Identify which cell holds the provided text, then report its (x, y) central coordinate. 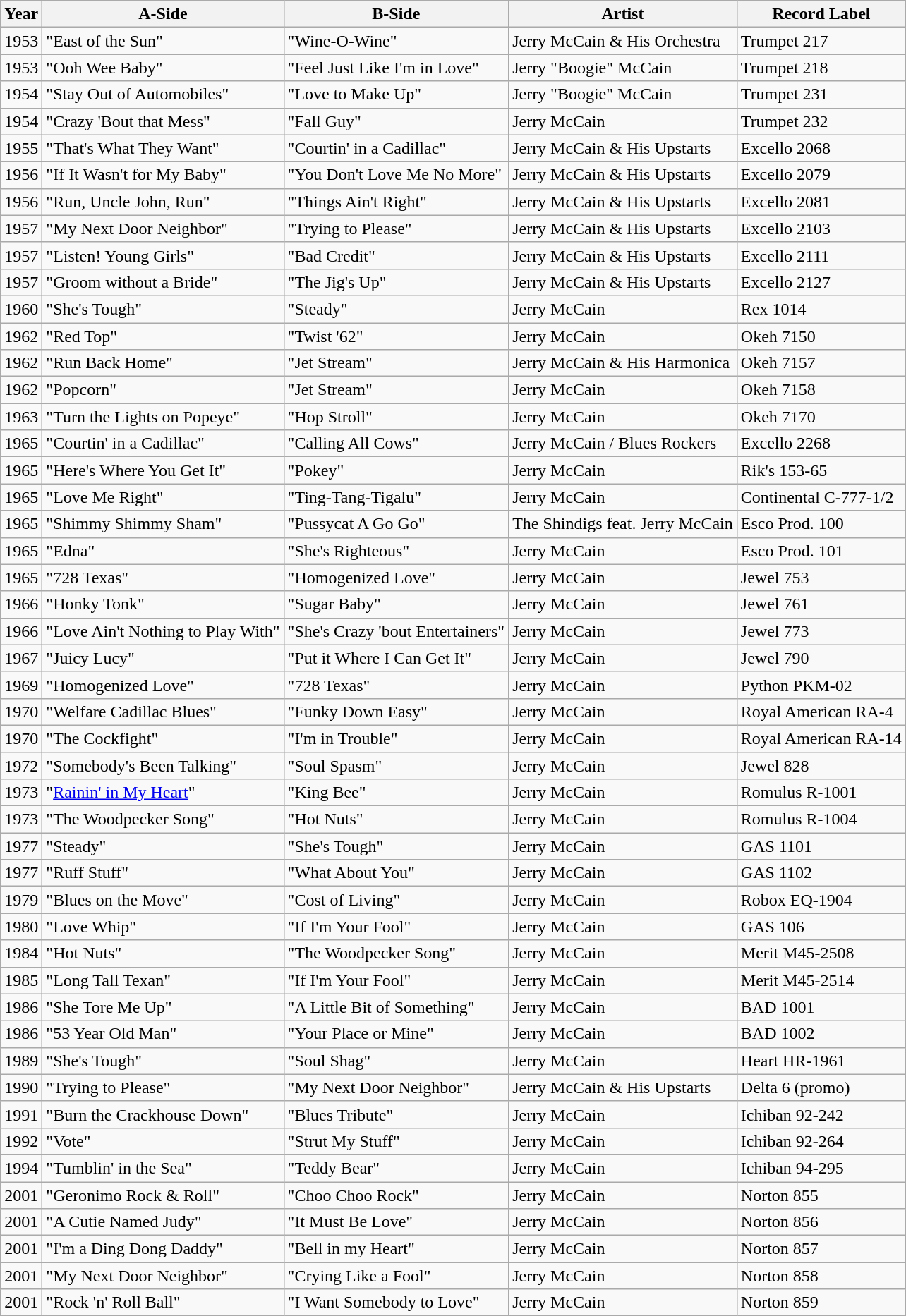
"Here's Where You Get It" (163, 470)
1989 (21, 1061)
Excello 2068 (821, 148)
"Blues on the Move" (163, 900)
Jerry McCain & His Orchestra (623, 41)
"Calling All Cows" (397, 444)
"Hop Stroll" (397, 417)
Jerry McCain & His Harmonica (623, 363)
"I'm a Ding Dong Daddy" (163, 1249)
GAS 1101 (821, 846)
"Blues Tribute" (397, 1114)
Jewel 753 (821, 578)
1955 (21, 148)
"Listen! Young Girls" (163, 255)
"Crazy 'Bout that Mess" (163, 121)
Norton 858 (821, 1276)
GAS 1102 (821, 873)
"Ting-Tang-Tigalu" (397, 497)
"Juicy Lucy" (163, 658)
"Ruff Stuff" (163, 873)
"Soul Shag" (397, 1061)
"Things Ain't Right" (397, 202)
"Bell in my Heart" (397, 1249)
"A Cutie Named Judy" (163, 1222)
BAD 1001 (821, 1007)
"She's Crazy 'bout Entertainers" (397, 631)
Record Label (821, 14)
Rex 1014 (821, 309)
"Pussycat A Go Go" (397, 524)
"Crying Like a Fool" (397, 1276)
Jewel 828 (821, 765)
B-Side (397, 14)
"Bad Credit" (397, 255)
"Teddy Bear" (397, 1168)
Ichiban 92-264 (821, 1141)
"She's Righteous" (397, 551)
Okeh 7157 (821, 363)
Merit M45-2508 (821, 954)
"Popcorn" (163, 390)
"Tumblin' in the Sea" (163, 1168)
1969 (21, 685)
Trumpet 231 (821, 95)
1960 (21, 309)
Jewel 790 (821, 658)
"Edna" (163, 551)
"Stay Out of Automobiles" (163, 95)
"King Bee" (397, 793)
"Long Tall Texan" (163, 980)
"Welfare Cadillac Blues" (163, 712)
1991 (21, 1114)
Excello 2081 (821, 202)
Esco Prod. 101 (821, 551)
1979 (21, 900)
"If It Wasn't for My Baby" (163, 175)
"Feel Just Like I'm in Love" (397, 68)
"Funky Down Easy" (397, 712)
"Love Whip" (163, 927)
"Put it Where I Can Get It" (397, 658)
"Love Me Right" (163, 497)
Romulus R-1004 (821, 820)
The Shindigs feat. Jerry McCain (623, 524)
"Sugar Baby" (397, 604)
Okeh 7170 (821, 417)
Heart HR-1961 (821, 1061)
Artist (623, 14)
"East of the Sun" (163, 41)
"Somebody's Been Talking" (163, 765)
Trumpet 218 (821, 68)
"Turn the Lights on Popeye" (163, 417)
"Groom without a Bride" (163, 282)
Royal American RA-14 (821, 738)
"Vote" (163, 1141)
"It Must Be Love" (397, 1222)
Okeh 7158 (821, 390)
"Your Place or Mine" (397, 1034)
"Red Top" (163, 336)
Trumpet 217 (821, 41)
1984 (21, 954)
Robox EQ-1904 (821, 900)
"Pokey" (397, 470)
"Fall Guy" (397, 121)
"Geronimo Rock & Roll" (163, 1195)
"I'm in Trouble" (397, 738)
"Strut My Stuff" (397, 1141)
Norton 856 (821, 1222)
"You Don't Love Me No More" (397, 175)
Jerry McCain / Blues Rockers (623, 444)
"Rock 'n' Roll Ball" (163, 1303)
Ichiban 94-295 (821, 1168)
"Choo Choo Rock" (397, 1195)
Royal American RA-4 (821, 712)
"Twist '62" (397, 336)
"I Want Somebody to Love" (397, 1303)
"Honky Tonk" (163, 604)
Jewel 761 (821, 604)
BAD 1002 (821, 1034)
Norton 855 (821, 1195)
1990 (21, 1087)
Rik's 153-65 (821, 470)
Romulus R-1001 (821, 793)
Excello 2079 (821, 175)
"Love to Make Up" (397, 95)
A-Side (163, 14)
1992 (21, 1141)
Merit M45-2514 (821, 980)
1963 (21, 417)
Excello 2127 (821, 282)
"She Tore Me Up" (163, 1007)
"Burn the Crackhouse Down" (163, 1114)
Delta 6 (promo) (821, 1087)
"Ooh Wee Baby" (163, 68)
"A Little Bit of Something" (397, 1007)
"Shimmy Shimmy Sham" (163, 524)
Trumpet 232 (821, 121)
Excello 2111 (821, 255)
Excello 2268 (821, 444)
1985 (21, 980)
1972 (21, 765)
"Cost of Living" (397, 900)
"The Jig's Up" (397, 282)
Okeh 7150 (821, 336)
GAS 106 (821, 927)
Esco Prod. 100 (821, 524)
"Run Back Home" (163, 363)
"53 Year Old Man" (163, 1034)
Year (21, 14)
"What About You" (397, 873)
Python PKM-02 (821, 685)
"That's What They Want" (163, 148)
"Love Ain't Nothing to Play With" (163, 631)
Norton 859 (821, 1303)
"Soul Spasm" (397, 765)
"Rainin' in My Heart" (163, 793)
"Run, Uncle John, Run" (163, 202)
"Wine-O-Wine" (397, 41)
"The Cockfight" (163, 738)
Excello 2103 (821, 229)
1994 (21, 1168)
Ichiban 92-242 (821, 1114)
1967 (21, 658)
1980 (21, 927)
Norton 857 (821, 1249)
Jewel 773 (821, 631)
Continental C-777-1/2 (821, 497)
